From the cell containing the given text, extract its center point as [X, Y] coordinate. 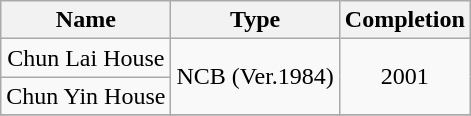
Chun Lai House [86, 58]
NCB (Ver.1984) [255, 77]
Chun Yin House [86, 96]
Name [86, 20]
Completion [404, 20]
Type [255, 20]
2001 [404, 77]
